Provide the (X, Y) coordinate of the cell's center where the given text is located.  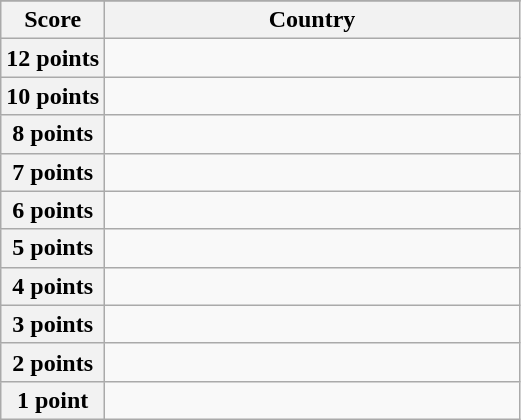
7 points (53, 172)
6 points (53, 210)
3 points (53, 324)
Country (312, 20)
12 points (53, 58)
8 points (53, 134)
Score (53, 20)
5 points (53, 248)
1 point (53, 400)
2 points (53, 362)
10 points (53, 96)
4 points (53, 286)
